Detect which cell encompasses the target text, then output its [X, Y] center coordinate. 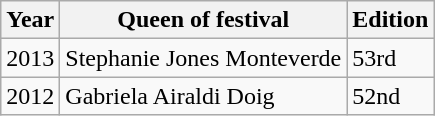
53rd [390, 58]
52nd [390, 96]
Stephanie Jones Monteverde [204, 58]
2012 [30, 96]
Year [30, 20]
Edition [390, 20]
Gabriela Airaldi Doig [204, 96]
Queen of festival [204, 20]
2013 [30, 58]
